Capture the cell that displays the provided text and extract its (X, Y) central coordinate. 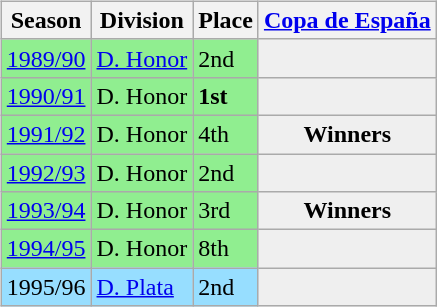
1993/94 (46, 211)
1994/95 (46, 249)
Division (142, 20)
Place (226, 20)
3rd (226, 211)
1992/93 (46, 173)
1991/92 (46, 134)
1989/90 (46, 58)
Season (46, 20)
8th (226, 249)
1st (226, 96)
1995/96 (46, 287)
1990/91 (46, 96)
Copa de España (347, 20)
4th (226, 134)
D. Plata (142, 287)
